Locate the cell with the specified text and output its [X, Y] center coordinate. 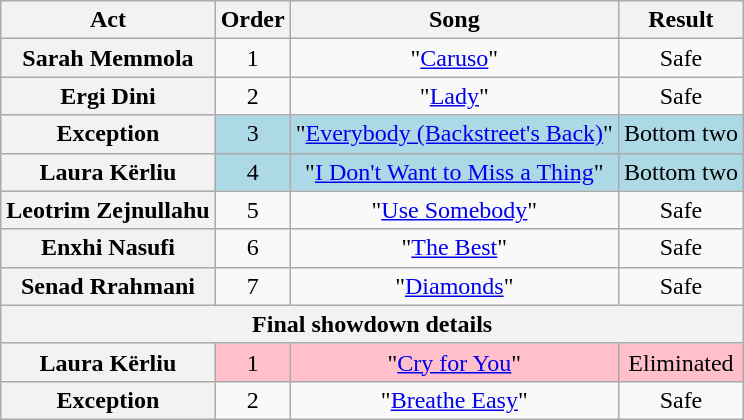
"Breathe Easy" [454, 400]
Final showdown details [372, 324]
Leotrim Zejnullahu [108, 210]
"Use Somebody" [454, 210]
Senad Rrahmani [108, 286]
Eliminated [680, 362]
4 [252, 172]
"Lady" [454, 96]
Result [680, 20]
"Everybody (Backstreet's Back)" [454, 134]
"The Best" [454, 248]
Sarah Memmola [108, 58]
3 [252, 134]
"Diamonds" [454, 286]
"Cry for You" [454, 362]
Act [108, 20]
7 [252, 286]
6 [252, 248]
Ergi Dini [108, 96]
Enxhi Nasufi [108, 248]
Song [454, 20]
"I Don't Want to Miss a Thing" [454, 172]
Order [252, 20]
5 [252, 210]
"Caruso" [454, 58]
